Pinpoint the cell where the given text exists, returning its (X, Y) midpoint coordinate. 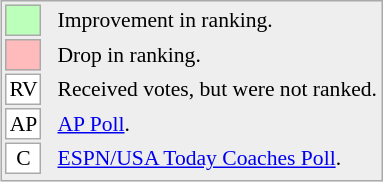
Improvement in ranking. (217, 20)
RV (24, 90)
Received votes, but were not ranked. (217, 90)
Drop in ranking. (217, 55)
C (24, 158)
AP (24, 124)
AP Poll. (217, 124)
ESPN/USA Today Coaches Poll. (217, 158)
